Capture the cell that displays the provided text and extract its [x, y] central coordinate. 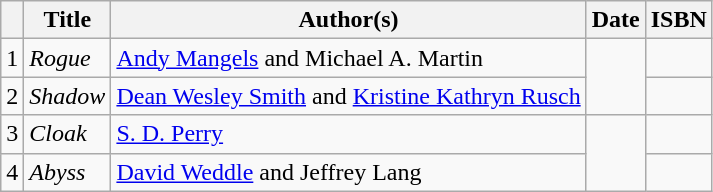
Author(s) [348, 20]
1 [12, 58]
Dean Wesley Smith and Kristine Kathryn Rusch [348, 96]
4 [12, 172]
2 [12, 96]
Rogue [68, 58]
3 [12, 134]
Cloak [68, 134]
Title [68, 20]
Abyss [68, 172]
ISBN [678, 20]
Shadow [68, 96]
David Weddle and Jeffrey Lang [348, 172]
S. D. Perry [348, 134]
Andy Mangels and Michael A. Martin [348, 58]
Date [616, 20]
